Locate the cell with the specified text and output its [X, Y] center coordinate. 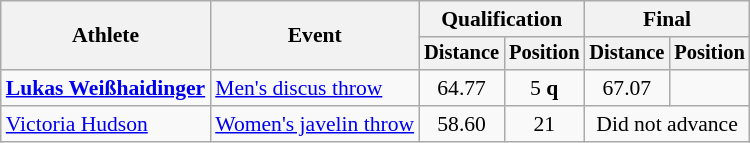
Women's javelin throw [314, 124]
67.07 [626, 88]
Event [314, 36]
Did not advance [666, 124]
58.60 [462, 124]
Final [666, 19]
Lukas Weißhaidinger [106, 88]
5 q [544, 88]
Athlete [106, 36]
Men's discus throw [314, 88]
21 [544, 124]
Victoria Hudson [106, 124]
64.77 [462, 88]
Qualification [502, 19]
